Search for the cell housing the specified text and yield its [x, y] center coordinate. 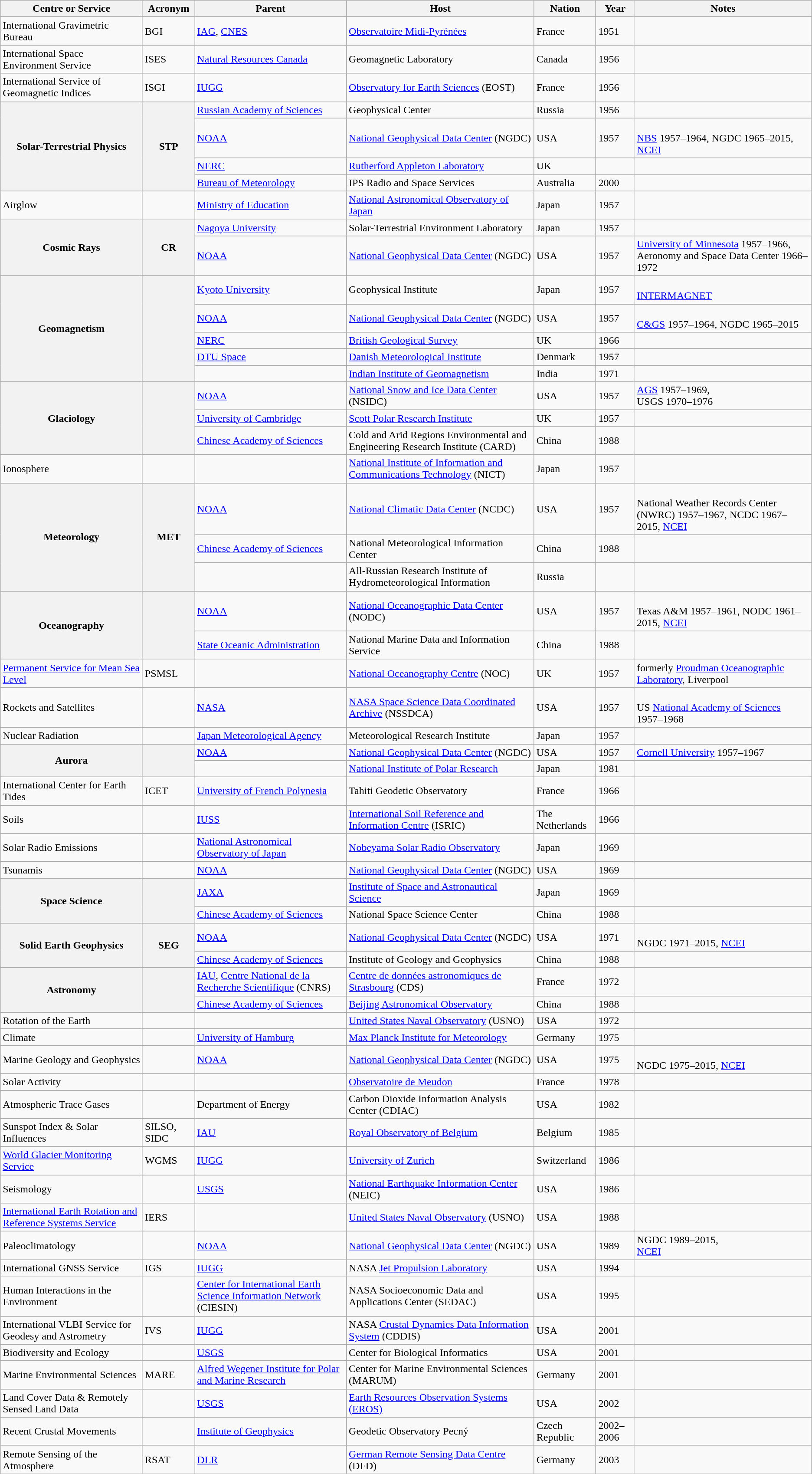
Nagoya University [271, 227]
Solid Earth Geophysics [72, 945]
University of Cambridge [271, 418]
University of French Polynesia [271, 791]
NASA [271, 707]
ISES [168, 59]
Institute of Space and Astronautical Science [441, 892]
IERS [168, 1218]
Royal Observatory of Belgium [441, 1133]
Solar-Terrestrial Physics [72, 146]
MARE [168, 1375]
National Earthquake Information Center (NEIC) [441, 1189]
IAU, Centre National de la Recherche Scientifique (CNRS) [271, 982]
All-Russian Research Institute of Hydrometeorological Information [441, 577]
International Earth Rotation and Reference Systems Service [72, 1218]
National Marine Data and Information Service [441, 645]
State Oceanic Administration [271, 645]
Centre or Service [72, 9]
Cornell University 1957–1967 [723, 752]
National Oceanography Centre (NOC) [441, 673]
Tahiti Geodetic Observatory [441, 791]
German Remote Sensing Data Centre (DFD) [441, 1460]
NBS 1957–1964, NGDC 1965–2015, NCEI [723, 138]
Geophysical Center [441, 110]
Solar-Terrestrial Environment Laboratory [441, 227]
Rutherford Appleton Laboratory [441, 166]
IGS [168, 1268]
Tsunamis [72, 870]
University of Minnesota 1957–1966,Aeronomy and Space Data Center 1966–1972 [723, 256]
International Service of Geomagnetic Indices [72, 88]
Permanent Service for Mean Sea Level [72, 673]
National Snow and Ice Data Center (NSIDC) [441, 396]
Centre de données astronomiques de Strasbourg (CDS) [441, 982]
ISGI [168, 88]
National Weather Records Center (NWRC) 1957–1967, NCDC 1967–2015, NCEI [723, 509]
WGMS [168, 1161]
Japan Meteorological Agency [271, 735]
Observatoire Midi-Pyrénées [441, 31]
1951 [615, 31]
Sunspot Index & Solar Influences [72, 1133]
The Netherlands [565, 819]
British Geological Survey [441, 341]
Center for Marine Environmental Sciences (MARUM) [441, 1375]
Parent [271, 9]
Marine Environmental Sciences [72, 1375]
Airglow [72, 205]
Nobeyama Solar Radio Observatory [441, 848]
Paleoclimatology [72, 1245]
Observatoire de Meudon [441, 1082]
India [565, 374]
Soils [72, 819]
RSAT [168, 1460]
Department of Energy [271, 1104]
Notes [723, 9]
Ministry of Education [271, 205]
Astronomy [72, 990]
ICET [168, 791]
1995 [615, 1296]
Meteorology [72, 537]
Bureau of Meteorology [271, 183]
Beijing Astronomical Observatory [441, 1004]
Year [615, 9]
NASA Space Science Data Coordinated Archive (NSSDCA) [441, 707]
2002 [615, 1403]
National Oceanographic Data Center (NODC) [441, 611]
Geodetic Observatory Pecný [441, 1431]
SEG [168, 945]
IAU [271, 1133]
Cold and Arid Regions Environmental and Engineering Research Institute (CARD) [441, 441]
National Climatic Data Center (NCDC) [441, 509]
International VLBI Service for Geodesy and Astrometry [72, 1330]
Cosmic Rays [72, 247]
Recent Crustal Movements [72, 1431]
University of Zurich [441, 1161]
International Gravimetric Bureau [72, 31]
STP [168, 146]
Russian Academy of Sciences [271, 110]
IAG, CNES [271, 31]
Human Interactions in the Environment [72, 1296]
US National Academy of Sciences 1957–1968 [723, 707]
International Soil Reference and Information Centre (ISRIC) [441, 819]
NGDC 1975–2015, NCEI [723, 1060]
1981 [615, 769]
1982 [615, 1104]
NGDC 1989–2015,NCEI [723, 1245]
Denmark [565, 357]
NGDC 1971–2015, NCEI [723, 937]
SILSO, SIDC [168, 1133]
DLR [271, 1460]
Solar Radio Emissions [72, 848]
Space Science [72, 901]
Natural Resources Canada [271, 59]
Kyoto University [271, 290]
International GNSS Service [72, 1268]
NASA Crustal Dynamics Data Information System (CDDIS) [441, 1330]
Rockets and Satellites [72, 707]
International Center for Earth Tides [72, 791]
1989 [615, 1245]
PSMSL [168, 673]
International Space Environment Service [72, 59]
Observatory for Earth Sciences (EOST) [441, 88]
National Space Science Center [441, 915]
Australia [565, 183]
Biodiversity and Ecology [72, 1353]
2002–2006 [615, 1431]
Alfred Wegener Institute for Polar and Marine Research [271, 1375]
Remote Sensing of the Atmosphere [72, 1460]
Carbon Dioxide Information Analysis Center (CDIAC) [441, 1104]
National Institute of Information and Communications Technology (NICT) [441, 469]
Center for Biological Informatics [441, 1353]
CR [168, 247]
Institute of Geology and Geophysics [441, 959]
Switzerland [565, 1161]
Canada [565, 59]
2003 [615, 1460]
Max Planck Institute for Meteorology [441, 1037]
2000 [615, 183]
Center for International Earth Science Information Network (CIESIN) [271, 1296]
University of Hamburg [271, 1037]
1978 [615, 1082]
Indian Institute of Geomagnetism [441, 374]
DTU Space [271, 357]
Marine Geology and Geophysics [72, 1060]
Land Cover Data & Remotely Sensed Land Data [72, 1403]
C&GS 1957–1964, NGDC 1965–2015 [723, 318]
NASA Jet Propulsion Laboratory [441, 1268]
formerly Proudman Oceanographic Laboratory, Liverpool [723, 673]
National Meteorological Information Center [441, 548]
Ionosphere [72, 469]
Meteorological Research Institute [441, 735]
MET [168, 537]
Danish Meteorological Institute [441, 357]
Institute of Geophysics [271, 1431]
Nation [565, 9]
Aurora [72, 760]
Host [441, 9]
INTERMAGNET [723, 290]
NASA Socioeconomic Data and Applications Center (SEDAC) [441, 1296]
1985 [615, 1133]
Earth Resources Observation Systems (EROS) [441, 1403]
Climate [72, 1037]
Czech Republic [565, 1431]
Seismology [72, 1189]
Rotation of the Earth [72, 1021]
Belgium [565, 1133]
World Glacier Monitoring Service [72, 1161]
JAXA [271, 892]
Acronym [168, 9]
AGS 1957–1969,USGS 1970–1976 [723, 396]
BGI [168, 31]
Texas A&M 1957–1961, NODC 1961–2015, NCEI [723, 611]
IUSS [271, 819]
Atmospheric Trace Gases [72, 1104]
Oceanography [72, 625]
1994 [615, 1268]
Nuclear Radiation [72, 735]
Geomagnetic Laboratory [441, 59]
IPS Radio and Space Services [441, 183]
IVS [168, 1330]
Geomagnetism [72, 328]
Solar Activity [72, 1082]
Glaciology [72, 418]
National Institute of Polar Research [441, 769]
Geophysical Institute [441, 290]
Scott Polar Research Institute [441, 418]
